Return the [x, y] coordinate for the center point of the cell that contains the specified text.  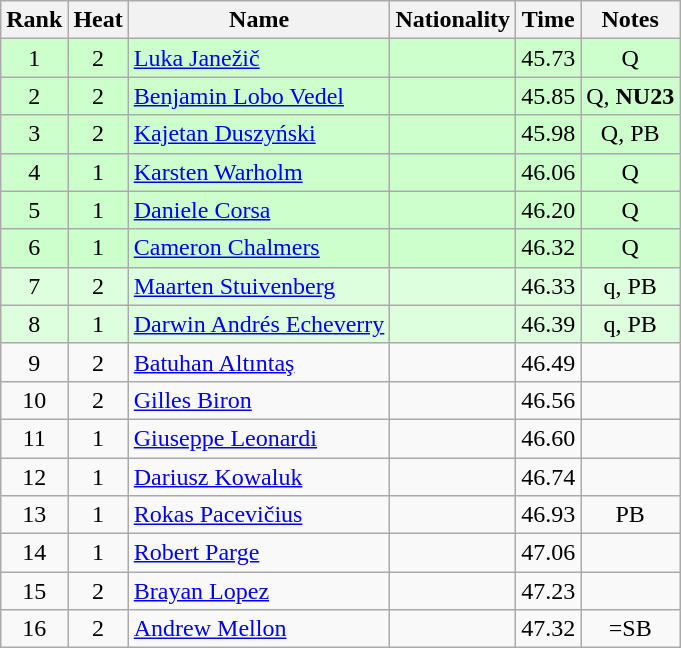
3 [34, 134]
5 [34, 210]
Brayan Lopez [259, 591]
Q, PB [630, 134]
47.32 [548, 629]
46.06 [548, 172]
47.06 [548, 553]
Kajetan Duszyński [259, 134]
Benjamin Lobo Vedel [259, 96]
PB [630, 515]
Time [548, 20]
Giuseppe Leonardi [259, 438]
Rokas Pacevičius [259, 515]
6 [34, 248]
Batuhan Altıntaş [259, 362]
Notes [630, 20]
46.93 [548, 515]
Heat [98, 20]
9 [34, 362]
46.74 [548, 477]
Maarten Stuivenberg [259, 286]
Rank [34, 20]
15 [34, 591]
46.56 [548, 400]
7 [34, 286]
46.20 [548, 210]
45.98 [548, 134]
=SB [630, 629]
46.60 [548, 438]
Dariusz Kowaluk [259, 477]
46.32 [548, 248]
46.39 [548, 324]
16 [34, 629]
Q, NU23 [630, 96]
Nationality [453, 20]
Name [259, 20]
13 [34, 515]
45.73 [548, 58]
Cameron Chalmers [259, 248]
46.49 [548, 362]
8 [34, 324]
14 [34, 553]
10 [34, 400]
12 [34, 477]
11 [34, 438]
Andrew Mellon [259, 629]
Robert Parge [259, 553]
47.23 [548, 591]
Karsten Warholm [259, 172]
Gilles Biron [259, 400]
Darwin Andrés Echeverry [259, 324]
46.33 [548, 286]
45.85 [548, 96]
Luka Janežič [259, 58]
4 [34, 172]
Daniele Corsa [259, 210]
